Determine the (x, y) coordinate at the center of the cell enclosing the given text.  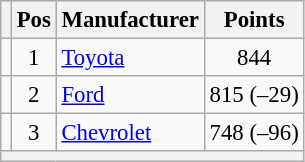
Chevrolet (130, 133)
3 (34, 133)
844 (254, 58)
748 (–96) (254, 133)
815 (–29) (254, 95)
1 (34, 58)
Toyota (130, 58)
Pos (34, 20)
Ford (130, 95)
Points (254, 20)
Manufacturer (130, 20)
2 (34, 95)
